Capture the cell that displays the provided text and extract its [X, Y] central coordinate. 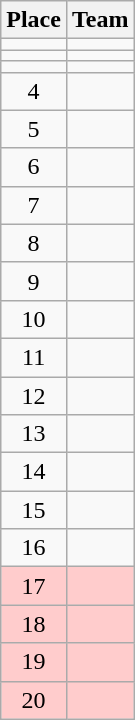
16 [34, 548]
20 [34, 700]
5 [34, 129]
13 [34, 434]
Team [100, 20]
7 [34, 205]
Place [34, 20]
18 [34, 624]
15 [34, 510]
4 [34, 91]
11 [34, 357]
10 [34, 319]
19 [34, 662]
9 [34, 281]
14 [34, 472]
17 [34, 586]
8 [34, 243]
12 [34, 395]
6 [34, 167]
